Determine the [x, y] coordinate at the center of the cell enclosing the given text.  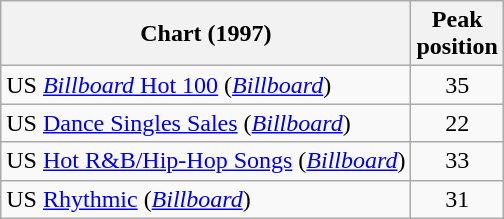
33 [457, 161]
31 [457, 199]
US Rhythmic (Billboard) [206, 199]
35 [457, 85]
Chart (1997) [206, 34]
22 [457, 123]
Peakposition [457, 34]
US Dance Singles Sales (Billboard) [206, 123]
US Billboard Hot 100 (Billboard) [206, 85]
US Hot R&B/Hip-Hop Songs (Billboard) [206, 161]
